Determine the (X, Y) coordinate at the center of the cell enclosing the given text.  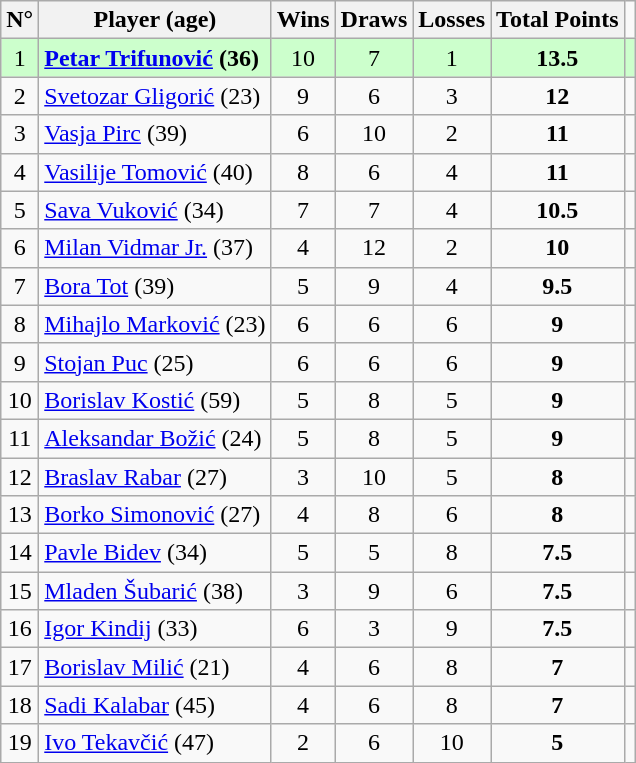
Stojan Puc (25) (155, 362)
Pavle Bidev (34) (155, 553)
Player (age) (155, 20)
Losses (452, 20)
Sadi Kalabar (45) (155, 705)
17 (20, 667)
Mihajlo Marković (23) (155, 324)
Borislav Milić (21) (155, 667)
Sava Vuković (34) (155, 210)
Mladen Šubarić (38) (155, 591)
13 (20, 515)
Igor Kindij (33) (155, 629)
Total Points (558, 20)
14 (20, 553)
Bora Tot (39) (155, 286)
Wins (303, 20)
18 (20, 705)
13.5 (558, 58)
15 (20, 591)
Vasilije Tomović (40) (155, 172)
10.5 (558, 210)
19 (20, 743)
Borislav Kostić (59) (155, 400)
Petar Trifunović (36) (155, 58)
Vasja Pirc (39) (155, 134)
Milan Vidmar Jr. (37) (155, 248)
Aleksandar Božić (24) (155, 438)
Borko Simonović (27) (155, 515)
Draws (374, 20)
N° (20, 20)
Braslav Rabar (27) (155, 477)
Svetozar Gligorić (23) (155, 96)
9.5 (558, 286)
Ivo Tekavčić (47) (155, 743)
16 (20, 629)
